Find where the given text appears and provide that cell's center as [x, y] coordinate. 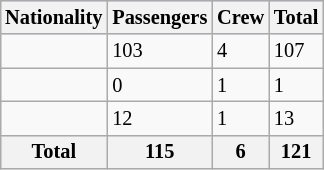
103 [160, 51]
0 [160, 85]
107 [296, 51]
13 [296, 119]
Crew [240, 18]
6 [240, 152]
4 [240, 51]
Nationality [54, 18]
121 [296, 152]
115 [160, 152]
12 [160, 119]
Passengers [160, 18]
